For the text-containing cell, return its midpoint in (x, y) coordinate format. 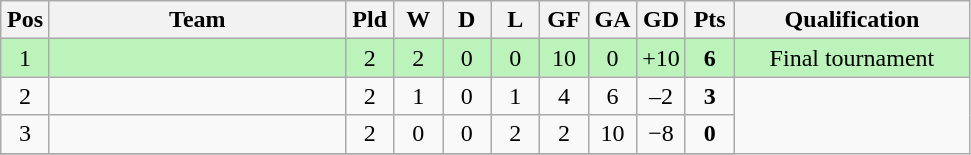
D (466, 20)
4 (564, 96)
+10 (662, 58)
Pts (710, 20)
GA (612, 20)
GD (662, 20)
GF (564, 20)
Pos (26, 20)
−8 (662, 134)
W (418, 20)
L (516, 20)
Team (197, 20)
Qualification (852, 20)
Final tournament (852, 58)
Pld (370, 20)
–2 (662, 96)
